From the cell containing the given text, extract its center point as [X, Y] coordinate. 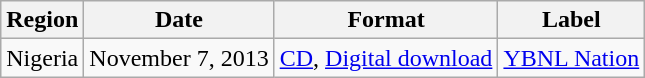
Nigeria [42, 58]
November 7, 2013 [179, 58]
Label [572, 20]
Date [179, 20]
CD, Digital download [386, 58]
Region [42, 20]
Format [386, 20]
YBNL Nation [572, 58]
